Identify which cell holds the provided text, then report its [x, y] central coordinate. 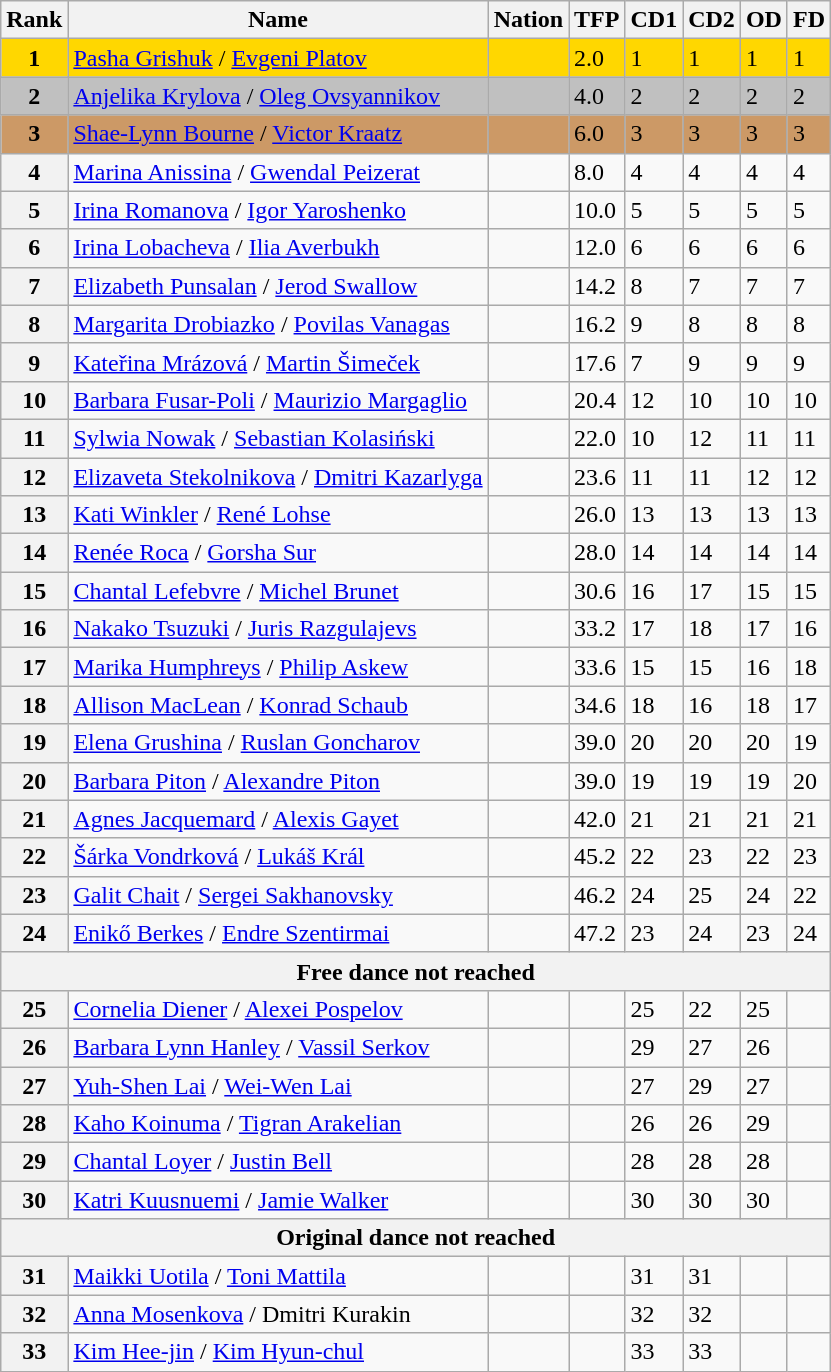
Enikő Berkes / Endre Szentirmai [278, 933]
Agnes Jacquemard / Alexis Gayet [278, 819]
Renée Roca / Gorsha Sur [278, 553]
23.6 [597, 477]
2.0 [597, 58]
33.6 [597, 667]
Elizaveta Stekolnikova / Dmitri Kazarlyga [278, 477]
Anna Mosenkova / Dmitri Kurakin [278, 1314]
46.2 [597, 895]
Yuh-Shen Lai / Wei-Wen Lai [278, 1085]
Shae-Lynn Bourne / Victor Kraatz [278, 134]
Kateřina Mrázová / Martin Šimeček [278, 362]
Margarita Drobiazko / Povilas Vanagas [278, 324]
20.4 [597, 400]
45.2 [597, 857]
Irina Romanova / Igor Yaroshenko [278, 210]
Elena Grushina / Ruslan Goncharov [278, 743]
16.2 [597, 324]
Šárka Vondrková / Lukáš Král [278, 857]
Barbara Fusar-Poli / Maurizio Margaglio [278, 400]
Allison MacLean / Konrad Schaub [278, 705]
Kati Winkler / René Lohse [278, 515]
14.2 [597, 286]
CD1 [654, 20]
22.0 [597, 438]
Barbara Lynn Hanley / Vassil Serkov [278, 1047]
30.6 [597, 591]
Kaho Koinuma / Tigran Arakelian [278, 1124]
Nation [528, 20]
Nakako Tsuzuki / Juris Razgulajevs [278, 629]
Galit Chait / Sergei Sakhanovsky [278, 895]
Marika Humphreys / Philip Askew [278, 667]
Katri Kuusnuemi / Jamie Walker [278, 1200]
Anjelika Krylova / Oleg Ovsyannikov [278, 96]
12.0 [597, 248]
Cornelia Diener / Alexei Pospelov [278, 1009]
Kim Hee-jin / Kim Hyun-chul [278, 1352]
Chantal Loyer / Justin Bell [278, 1162]
Pasha Grishuk / Evgeni Platov [278, 58]
6.0 [597, 134]
Chantal Lefebvre / Michel Brunet [278, 591]
Sylwia Nowak / Sebastian Kolasiński [278, 438]
28.0 [597, 553]
8.0 [597, 172]
Irina Lobacheva / Ilia Averbukh [278, 248]
Name [278, 20]
Barbara Piton / Alexandre Piton [278, 781]
CD2 [712, 20]
FD [808, 20]
Maikki Uotila / Toni Mattila [278, 1276]
Original dance not reached [416, 1238]
Rank [34, 20]
Free dance not reached [416, 971]
Marina Anissina / Gwendal Peizerat [278, 172]
Elizabeth Punsalan / Jerod Swallow [278, 286]
OD [764, 20]
TFP [597, 20]
42.0 [597, 819]
26.0 [597, 515]
47.2 [597, 933]
4.0 [597, 96]
17.6 [597, 362]
33.2 [597, 629]
10.0 [597, 210]
34.6 [597, 705]
